Output the (X, Y) coordinate of the center of the cell containing the given text.  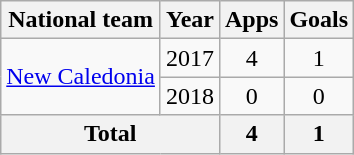
National team (81, 20)
Year (190, 20)
2017 (190, 58)
Apps (251, 20)
Goals (319, 20)
Total (110, 134)
New Caledonia (81, 77)
2018 (190, 96)
